From the cell containing the given text, extract its center point as [x, y] coordinate. 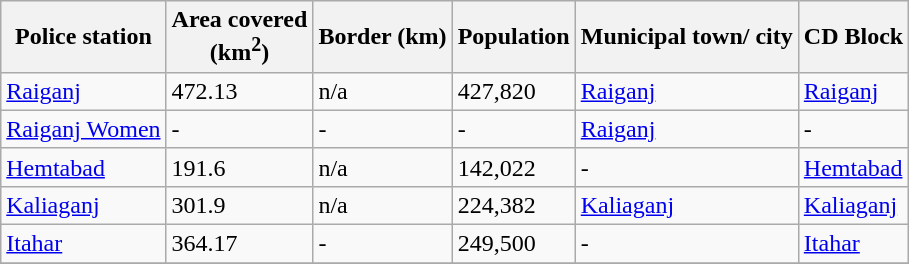
CD Block [853, 37]
Population [514, 37]
364.17 [240, 244]
Municipal town/ city [686, 37]
427,820 [514, 91]
472.13 [240, 91]
Police station [84, 37]
224,382 [514, 205]
Raiganj Women [84, 129]
142,022 [514, 167]
301.9 [240, 205]
249,500 [514, 244]
191.6 [240, 167]
Border (km) [382, 37]
Area covered(km2) [240, 37]
